Scan for the cell matching the given text and deliver its (x, y) coordinate at center. 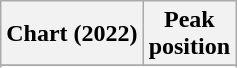
Chart (2022) (72, 34)
Peakposition (189, 34)
